Search for the cell housing the specified text and yield its [x, y] center coordinate. 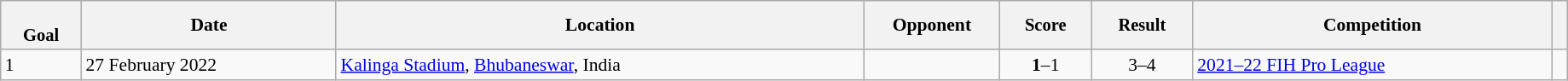
1 [41, 66]
Date [210, 26]
27 February 2022 [210, 66]
Location [599, 26]
Competition [1373, 26]
3–4 [1143, 66]
Kalinga Stadium, Bhubaneswar, India [599, 66]
1–1 [1045, 66]
Score [1045, 26]
Result [1143, 26]
Opponent [932, 26]
2021–22 FIH Pro League [1373, 66]
Goal [41, 26]
